Detect which cell encompasses the target text, then output its [X, Y] center coordinate. 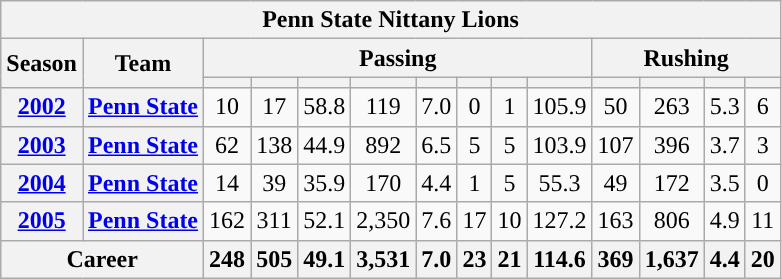
23 [474, 259]
119 [384, 107]
248 [228, 259]
3.7 [724, 145]
Rushing [686, 58]
127.2 [560, 221]
Passing [398, 58]
Career [102, 259]
396 [672, 145]
806 [672, 221]
114.6 [560, 259]
263 [672, 107]
105.9 [560, 107]
170 [384, 183]
35.9 [324, 183]
62 [228, 145]
58.8 [324, 107]
892 [384, 145]
52.1 [324, 221]
103.9 [560, 145]
5.3 [724, 107]
49 [616, 183]
3 [762, 145]
2002 [42, 107]
162 [228, 221]
Season [42, 64]
2004 [42, 183]
1,637 [672, 259]
2003 [42, 145]
21 [510, 259]
11 [762, 221]
505 [274, 259]
7.6 [436, 221]
Team [142, 64]
4.9 [724, 221]
55.3 [560, 183]
6 [762, 107]
138 [274, 145]
172 [672, 183]
39 [274, 183]
311 [274, 221]
20 [762, 259]
14 [228, 183]
50 [616, 107]
107 [616, 145]
2,350 [384, 221]
3.5 [724, 183]
163 [616, 221]
3,531 [384, 259]
44.9 [324, 145]
49.1 [324, 259]
369 [616, 259]
Penn State Nittany Lions [391, 20]
2005 [42, 221]
6.5 [436, 145]
